Pinpoint the cell where the given text exists, returning its (X, Y) midpoint coordinate. 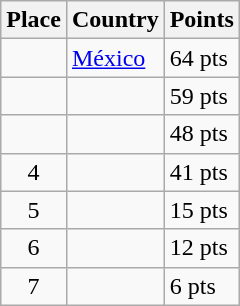
59 pts (202, 96)
Points (202, 20)
7 (34, 286)
6 pts (202, 286)
48 pts (202, 134)
41 pts (202, 172)
Country (115, 20)
Place (34, 20)
6 (34, 248)
México (115, 58)
64 pts (202, 58)
15 pts (202, 210)
5 (34, 210)
4 (34, 172)
12 pts (202, 248)
